Determine the [X, Y] coordinate at the center of the cell enclosing the given text.  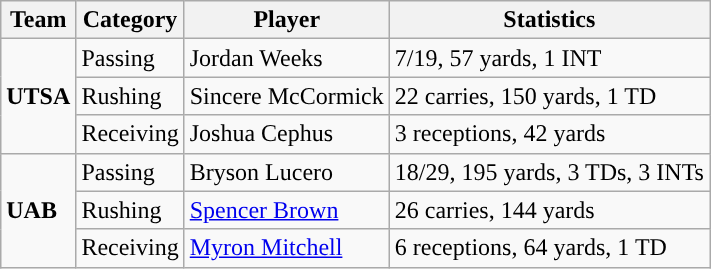
7/19, 57 yards, 1 INT [549, 58]
Team [38, 20]
Player [286, 20]
Bryson Lucero [286, 172]
Sincere McCormick [286, 96]
26 carries, 144 yards [549, 210]
6 receptions, 64 yards, 1 TD [549, 248]
Joshua Cephus [286, 134]
Spencer Brown [286, 210]
UAB [38, 210]
Jordan Weeks [286, 58]
UTSA [38, 96]
Statistics [549, 20]
18/29, 195 yards, 3 TDs, 3 INTs [549, 172]
22 carries, 150 yards, 1 TD [549, 96]
Myron Mitchell [286, 248]
3 receptions, 42 yards [549, 134]
Category [130, 20]
